Find where the given text appears and provide that cell's center as [x, y] coordinate. 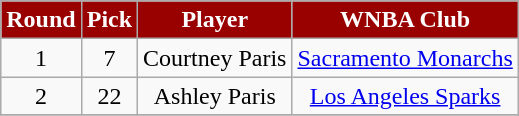
WNBA Club [405, 20]
Courtney Paris [215, 58]
Round [41, 20]
Los Angeles Sparks [405, 96]
Pick [109, 20]
Sacramento Monarchs [405, 58]
Ashley Paris [215, 96]
1 [41, 58]
22 [109, 96]
Player [215, 20]
7 [109, 58]
2 [41, 96]
